Output the [x, y] coordinate of the center of the cell containing the given text.  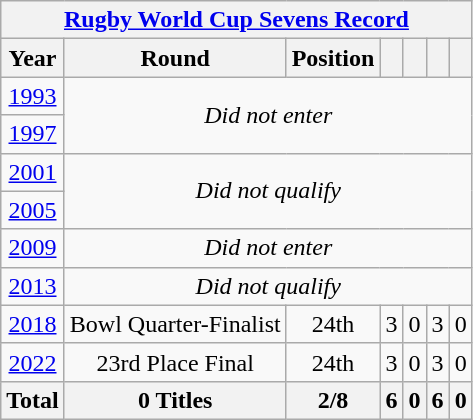
Position [333, 58]
2001 [33, 172]
1997 [33, 134]
2009 [33, 248]
2022 [33, 362]
2018 [33, 324]
Year [33, 58]
Rugby World Cup Sevens Record [236, 20]
2/8 [333, 400]
0 Titles [175, 400]
Total [33, 400]
2005 [33, 210]
Round [175, 58]
23rd Place Final [175, 362]
1993 [33, 96]
Bowl Quarter-Finalist [175, 324]
2013 [33, 286]
